Search for the cell housing the specified text and yield its [X, Y] center coordinate. 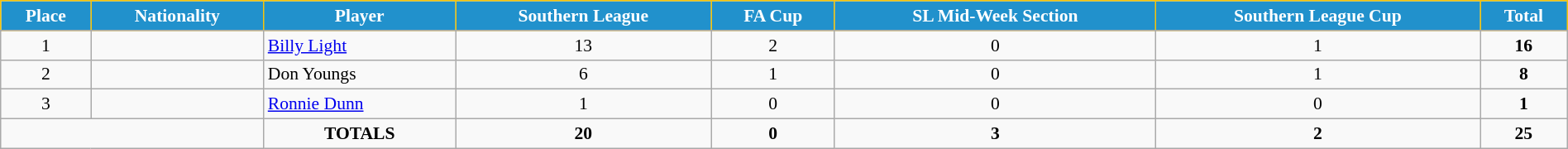
Player [360, 16]
Billy Light [360, 46]
16 [1524, 46]
Ronnie Dunn [360, 104]
25 [1524, 134]
TOTALS [360, 134]
Southern League Cup [1317, 16]
6 [584, 74]
FA Cup [772, 16]
20 [584, 134]
Southern League [584, 16]
13 [584, 46]
Place [46, 16]
SL Mid-Week Section [995, 16]
Total [1524, 16]
8 [1524, 74]
Nationality [177, 16]
Don Youngs [360, 74]
